Extract the [x, y] coordinate from the center of the cell holding the provided text.  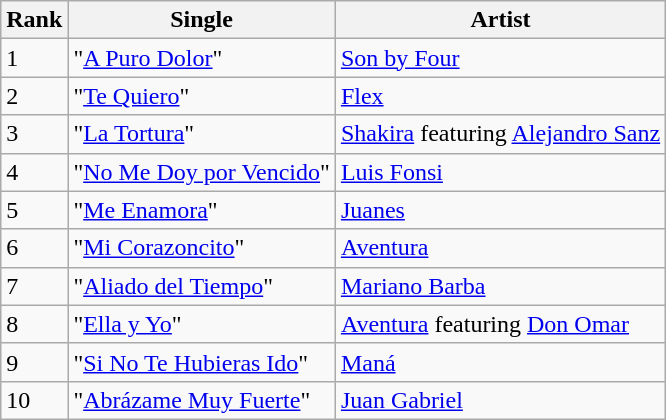
10 [34, 400]
7 [34, 286]
4 [34, 172]
Artist [500, 20]
"Me Enamora" [202, 210]
9 [34, 362]
"La Tortura" [202, 134]
Shakira featuring Alejandro Sanz [500, 134]
Rank [34, 20]
Mariano Barba [500, 286]
Juanes [500, 210]
Luis Fonsi [500, 172]
"Aliado del Tiempo" [202, 286]
1 [34, 58]
Juan Gabriel [500, 400]
"Si No Te Hubieras Ido" [202, 362]
2 [34, 96]
"Te Quiero" [202, 96]
6 [34, 248]
"Abrázame Muy Fuerte" [202, 400]
"No Me Doy por Vencido" [202, 172]
Aventura [500, 248]
3 [34, 134]
5 [34, 210]
Maná [500, 362]
Aventura featuring Don Omar [500, 324]
8 [34, 324]
Flex [500, 96]
Son by Four [500, 58]
"Ella y Yo" [202, 324]
"A Puro Dolor" [202, 58]
"Mi Corazoncito" [202, 248]
Single [202, 20]
